Scan for the cell matching the given text and deliver its (X, Y) coordinate at center. 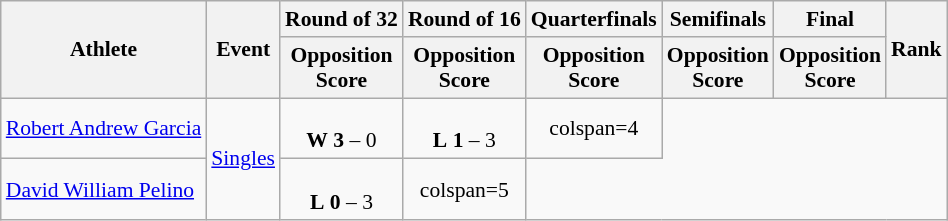
L 0 – 3 (342, 190)
colspan=5 (464, 190)
W 3 – 0 (342, 128)
L 1 – 3 (464, 128)
Quarterfinals (594, 19)
Event (243, 50)
Robert Andrew Garcia (104, 128)
Singles (243, 159)
colspan=4 (594, 128)
Semifinals (718, 19)
Athlete (104, 50)
Rank (916, 50)
Round of 16 (464, 19)
Final (830, 19)
Round of 32 (342, 19)
David William Pelino (104, 190)
